Provide the (X, Y) coordinate of the cell's center where the given text is located.  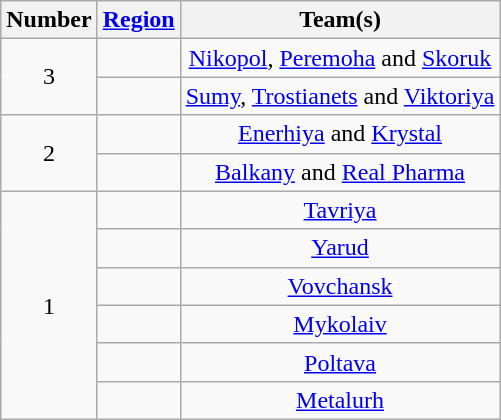
Region (138, 20)
Team(s) (340, 20)
2 (49, 153)
Tavriya (340, 210)
Enerhiya and Krystal (340, 134)
Metalurh (340, 400)
1 (49, 305)
Balkany and Real Pharma (340, 172)
Vovchansk (340, 286)
Mykolaiv (340, 324)
Nikopol, Peremoha and Skoruk (340, 58)
Yarud (340, 248)
Sumy, Trostianets and Viktoriya (340, 96)
3 (49, 77)
Poltava (340, 362)
Number (49, 20)
